Pinpoint the cell where the given text exists, returning its [X, Y] midpoint coordinate. 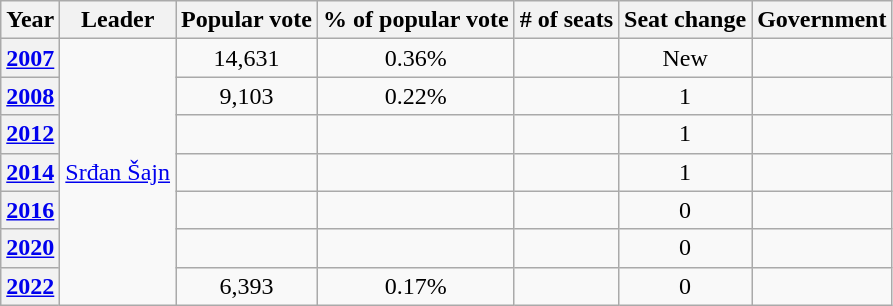
# of seats [566, 20]
2014 [30, 172]
Government [822, 20]
6,393 [247, 286]
9,103 [247, 96]
0.22% [416, 96]
Seat change [686, 20]
0.36% [416, 58]
% of popular vote [416, 20]
Popular vote [247, 20]
Leader [118, 20]
2022 [30, 286]
New [686, 58]
2007 [30, 58]
Year [30, 20]
2016 [30, 210]
14,631 [247, 58]
2020 [30, 248]
2008 [30, 96]
0.17% [416, 286]
2012 [30, 134]
Srđan Šajn [118, 172]
